Locate the cell with the specified text and output its [X, Y] center coordinate. 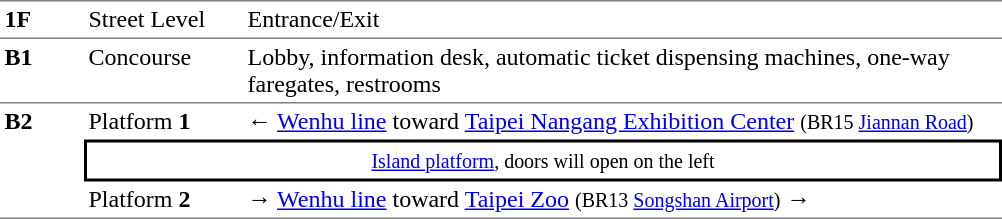
1F [42, 20]
Entrance/Exit [622, 20]
Lobby, information desk, automatic ticket dispensing machines, one-way faregates, restrooms [622, 71]
Concourse [164, 71]
Street Level [164, 20]
Platform 1 [164, 122]
B1 [42, 71]
Island platform, doors will open on the left [543, 161]
← Wenhu line toward Taipei Nangang Exhibition Center (BR15 Jiannan Road) [622, 122]
